Find where the given text appears and provide that cell's center as [x, y] coordinate. 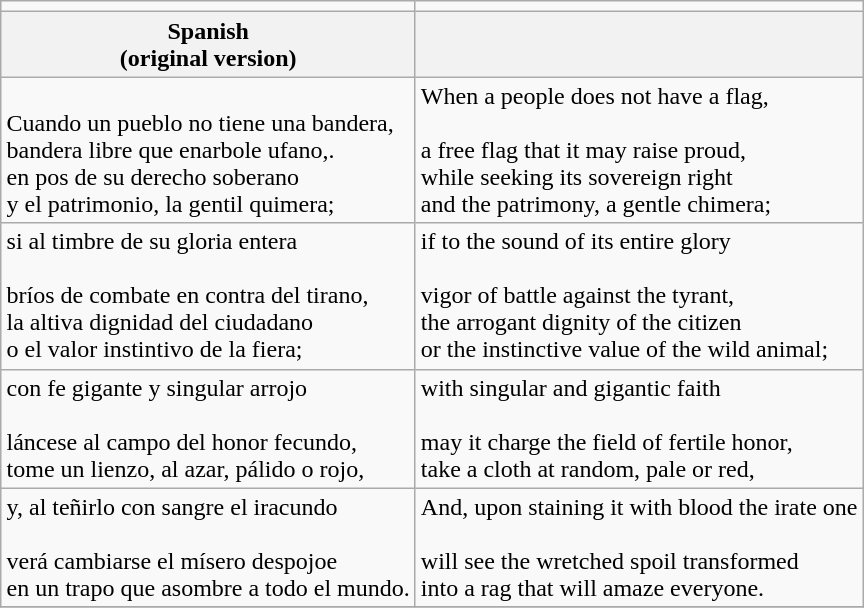
Spanish(original version) [208, 44]
si al timbre de su gloria enterabríos de combate en contra del tirano, la altiva dignidad del ciudadano o el valor instintivo de la fiera; [208, 296]
y, al teñirlo con sangre el iracundoverá cambiarse el mísero despojoe en un trapo que asombre a todo el mundo. [208, 548]
with singular and gigantic faith may it charge the field of fertile honor, take a cloth at random, pale or red, [639, 428]
Cuando un pueblo no tiene una bandera, bandera libre que enarbole ufano,. en pos de su derecho soberano y el patrimonio, la gentil quimera; [208, 150]
When a people does not have a flag, a free flag that it may raise proud, while seeking its sovereign right and the patrimony, a gentle chimera; [639, 150]
con fe gigante y singular arrojoláncese al campo del honor fecundo, tome un lienzo, al azar, pálido o rojo, [208, 428]
And, upon staining it with blood the irate onewill see the wretched spoil transformed into a rag that will amaze everyone. [639, 548]
